Find where the given text appears and provide that cell's center as (X, Y) coordinate. 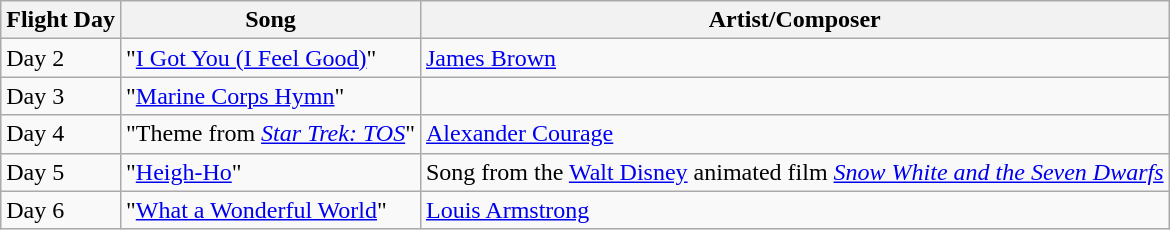
Artist/Composer (794, 20)
"What a Wonderful World" (270, 210)
"Theme from Star Trek: TOS" (270, 134)
Song (270, 20)
Louis Armstrong (794, 210)
"Marine Corps Hymn" (270, 96)
Day 6 (61, 210)
"I Got You (I Feel Good)" (270, 58)
Alexander Courage (794, 134)
Day 4 (61, 134)
Day 3 (61, 96)
Flight Day (61, 20)
Song from the Walt Disney animated film Snow White and the Seven Dwarfs (794, 172)
Day 5 (61, 172)
"Heigh-Ho" (270, 172)
James Brown (794, 58)
Day 2 (61, 58)
